From the cell containing the given text, extract its center point as [X, Y] coordinate. 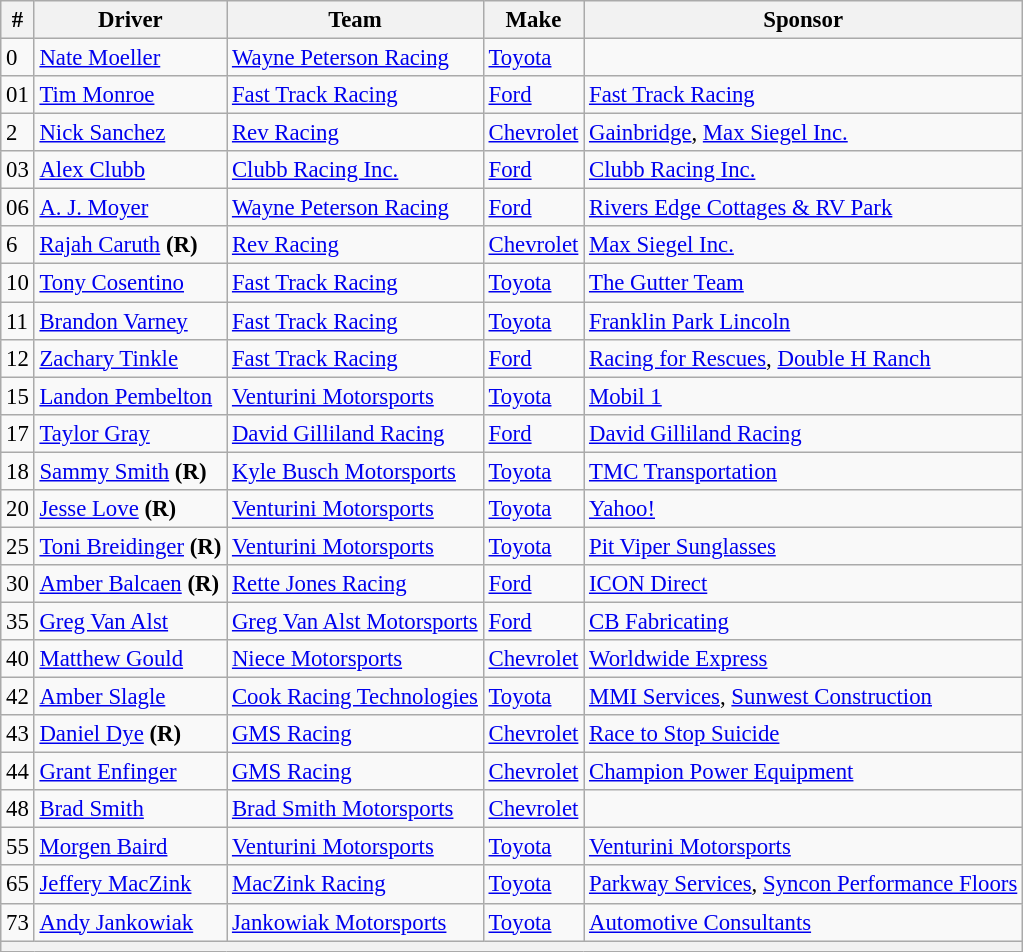
Tony Cosentino [130, 283]
Toni Breidinger (R) [130, 546]
Amber Balcaen (R) [130, 584]
48 [18, 809]
Max Siegel Inc. [804, 245]
15 [18, 396]
Make [533, 20]
Nick Sanchez [130, 133]
01 [18, 95]
42 [18, 697]
Worldwide Express [804, 659]
44 [18, 772]
Sammy Smith (R) [130, 471]
Landon Pembelton [130, 396]
20 [18, 509]
Jesse Love (R) [130, 509]
30 [18, 584]
Jankowiak Motorsports [356, 922]
Amber Slagle [130, 697]
Automotive Consultants [804, 922]
Andy Jankowiak [130, 922]
73 [18, 922]
43 [18, 734]
55 [18, 847]
25 [18, 546]
Taylor Gray [130, 433]
Parkway Services, Syncon Performance Floors [804, 885]
Grant Enfinger [130, 772]
Zachary Tinkle [130, 358]
Morgen Baird [130, 847]
Daniel Dye (R) [130, 734]
ICON Direct [804, 584]
18 [18, 471]
11 [18, 321]
MacZink Racing [356, 885]
Greg Van Alst [130, 621]
03 [18, 170]
10 [18, 283]
6 [18, 245]
Pit Viper Sunglasses [804, 546]
Racing for Rescues, Double H Ranch [804, 358]
Tim Monroe [130, 95]
Brad Smith [130, 809]
Matthew Gould [130, 659]
Jeffery MacZink [130, 885]
Yahoo! [804, 509]
Alex Clubb [130, 170]
65 [18, 885]
0 [18, 58]
Champion Power Equipment [804, 772]
MMI Services, Sunwest Construction [804, 697]
Kyle Busch Motorsports [356, 471]
40 [18, 659]
Rivers Edge Cottages & RV Park [804, 208]
Driver [130, 20]
Niece Motorsports [356, 659]
17 [18, 433]
A. J. Moyer [130, 208]
CB Fabricating [804, 621]
2 [18, 133]
Greg Van Alst Motorsports [356, 621]
TMC Transportation [804, 471]
Nate Moeller [130, 58]
Sponsor [804, 20]
35 [18, 621]
Rette Jones Racing [356, 584]
Mobil 1 [804, 396]
Race to Stop Suicide [804, 734]
Brandon Varney [130, 321]
Gainbridge, Max Siegel Inc. [804, 133]
Brad Smith Motorsports [356, 809]
12 [18, 358]
Rajah Caruth (R) [130, 245]
The Gutter Team [804, 283]
Franklin Park Lincoln [804, 321]
Team [356, 20]
Cook Racing Technologies [356, 697]
06 [18, 208]
# [18, 20]
